Extract the [x, y] coordinate from the center of the cell holding the provided text.  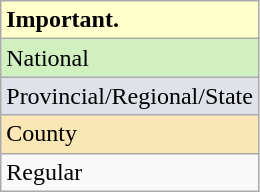
Important. [130, 20]
County [130, 134]
Provincial/Regional/State [130, 96]
National [130, 58]
Regular [130, 172]
